For the text-containing cell, return its midpoint in (x, y) coordinate format. 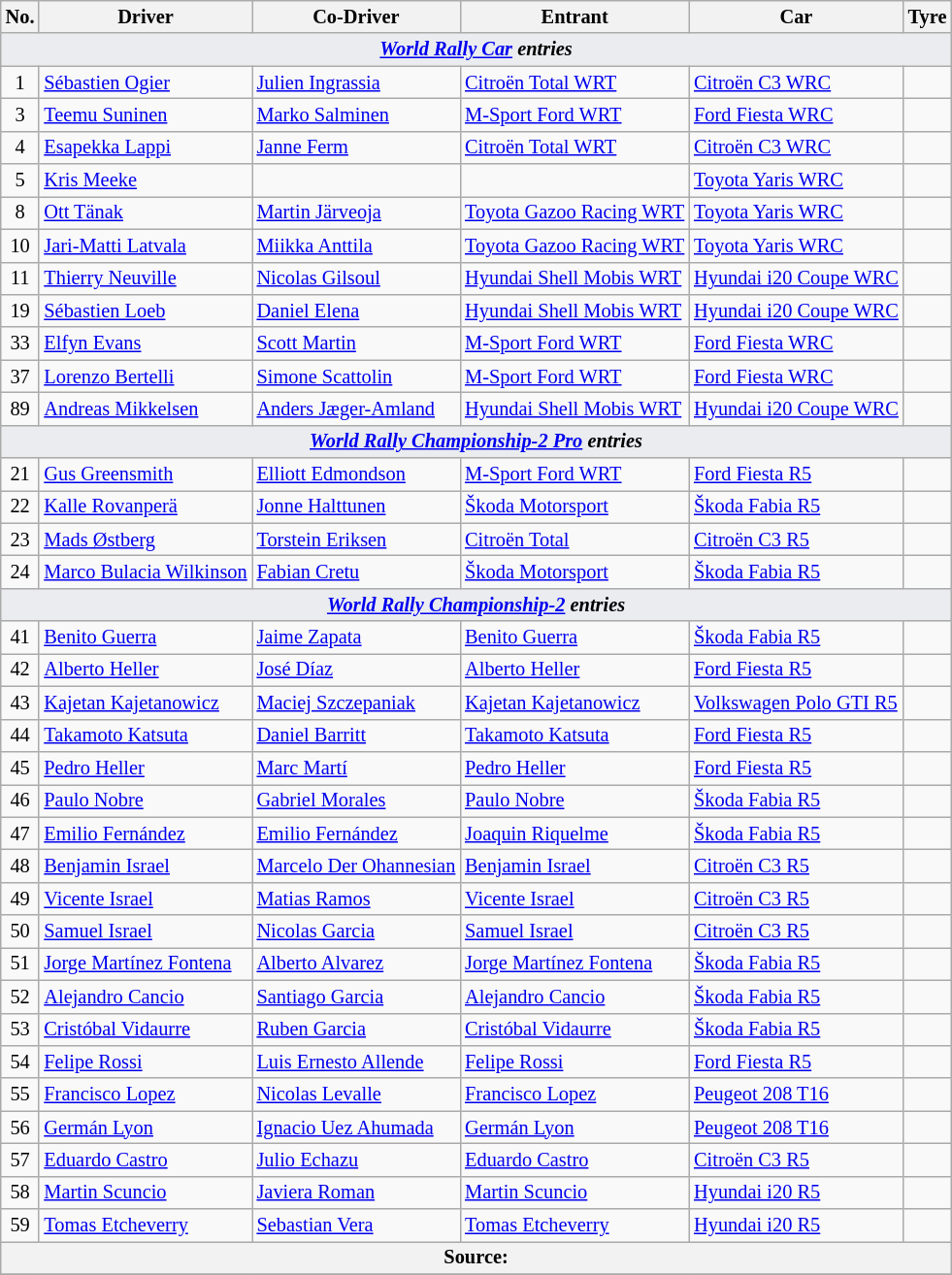
José Díaz (357, 670)
Teemu Suninen (146, 114)
41 (20, 637)
53 (20, 1030)
47 (20, 834)
Thierry Neuville (146, 278)
Anders Jæger-Amland (357, 409)
Matias Ramos (357, 899)
59 (20, 1226)
Co-Driver (357, 16)
Elfyn Evans (146, 343)
5 (20, 180)
Nicolas Levalle (357, 1095)
Sébastien Loeb (146, 311)
Jaime Zapata (357, 637)
43 (20, 703)
World Rally Car entries (476, 49)
46 (20, 801)
Kris Meeke (146, 180)
45 (20, 768)
Tyre (928, 16)
Mads Østberg (146, 539)
Simone Scattolin (357, 376)
Daniel Barritt (357, 736)
Jonne Halttunen (357, 507)
Kalle Rovanperä (146, 507)
22 (20, 507)
Elliott Edmondson (357, 474)
4 (20, 147)
8 (20, 212)
Driver (146, 16)
89 (20, 409)
Santiago Garcia (357, 997)
23 (20, 539)
1 (20, 82)
Nicolas Garcia (357, 932)
Entrant (574, 16)
Julien Ingrassia (357, 82)
10 (20, 245)
Car (796, 16)
Scott Martin (357, 343)
42 (20, 670)
Miikka Anttila (357, 245)
24 (20, 572)
Fabian Cretu (357, 572)
58 (20, 1193)
Sébastien Ogier (146, 82)
Javiera Roman (357, 1193)
Julio Echazu (357, 1160)
56 (20, 1128)
Martin Järveoja (357, 212)
48 (20, 866)
37 (20, 376)
54 (20, 1062)
Marcelo Der Ohannesian (357, 866)
11 (20, 278)
Joaquin Riquelme (574, 834)
Gabriel Morales (357, 801)
Volkswagen Polo GTI R5 (796, 703)
World Rally Championship-2 entries (476, 605)
Marko Salminen (357, 114)
Alberto Alvarez (357, 964)
49 (20, 899)
World Rally Championship-2 Pro entries (476, 441)
Citroën Total (574, 539)
55 (20, 1095)
Torstein Eriksen (357, 539)
Sebastian Vera (357, 1226)
Source: (476, 1258)
Gus Greensmith (146, 474)
Ruben Garcia (357, 1030)
Esapekka Lappi (146, 147)
44 (20, 736)
51 (20, 964)
Luis Ernesto Allende (357, 1062)
Daniel Elena (357, 311)
Marc Martí (357, 768)
Andreas Mikkelsen (146, 409)
19 (20, 311)
50 (20, 932)
52 (20, 997)
3 (20, 114)
Marco Bulacia Wilkinson (146, 572)
57 (20, 1160)
Nicolas Gilsoul (357, 278)
Ignacio Uez Ahumada (357, 1128)
Jari-Matti Latvala (146, 245)
No. (20, 16)
Ott Tänak (146, 212)
Maciej Szczepaniak (357, 703)
21 (20, 474)
Janne Ferm (357, 147)
33 (20, 343)
Lorenzo Bertelli (146, 376)
